Scan for the cell matching the given text and deliver its (X, Y) coordinate at center. 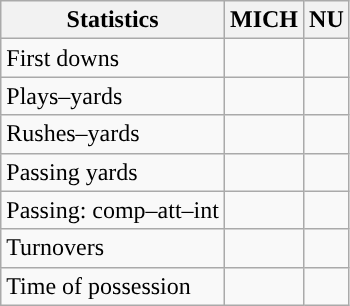
Time of possession (113, 286)
MICH (264, 20)
Turnovers (113, 248)
Rushes–yards (113, 134)
Plays–yards (113, 96)
NU (327, 20)
First downs (113, 58)
Passing: comp–att–int (113, 210)
Statistics (113, 20)
Passing yards (113, 172)
